Return the [x, y] coordinate for the center point of the cell that contains the specified text.  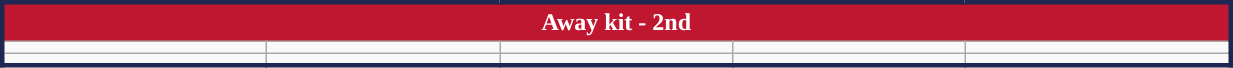
Away kit - 2nd [616, 22]
